Find where the given text appears and provide that cell's center as [x, y] coordinate. 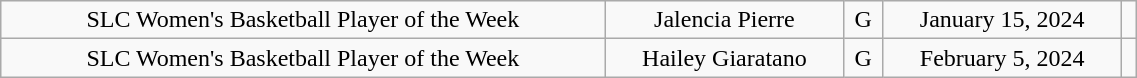
Jalencia Pierre [724, 20]
Hailey Giaratano [724, 58]
January 15, 2024 [1002, 20]
February 5, 2024 [1002, 58]
